From the cell containing the given text, extract its center point as (X, Y) coordinate. 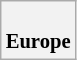
Europe (38, 29)
